Return (X, Y) of the center of cell containing provided text 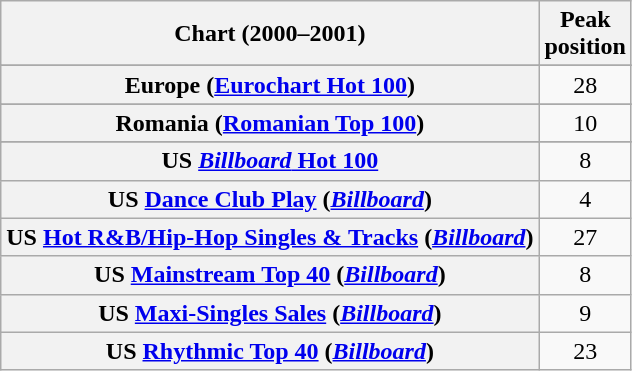
Romania (Romanian Top 100) (270, 123)
Europe (Eurochart Hot 100) (270, 85)
US Rhythmic Top 40 (Billboard) (270, 351)
9 (585, 313)
23 (585, 351)
Peakposition (585, 34)
4 (585, 199)
US Billboard Hot 100 (270, 161)
27 (585, 237)
28 (585, 85)
10 (585, 123)
US Dance Club Play (Billboard) (270, 199)
Chart (2000–2001) (270, 34)
US Maxi-Singles Sales (Billboard) (270, 313)
US Mainstream Top 40 (Billboard) (270, 275)
US Hot R&B/Hip-Hop Singles & Tracks (Billboard) (270, 237)
